Extract the (X, Y) coordinate from the center of the cell holding the provided text.  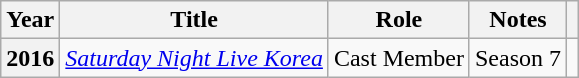
Notes (518, 20)
Title (194, 20)
Year (30, 20)
Season 7 (518, 58)
2016 (30, 58)
Saturday Night Live Korea (194, 58)
Cast Member (398, 58)
Role (398, 20)
